Determine the [x, y] coordinate at the center of the cell enclosing the given text.  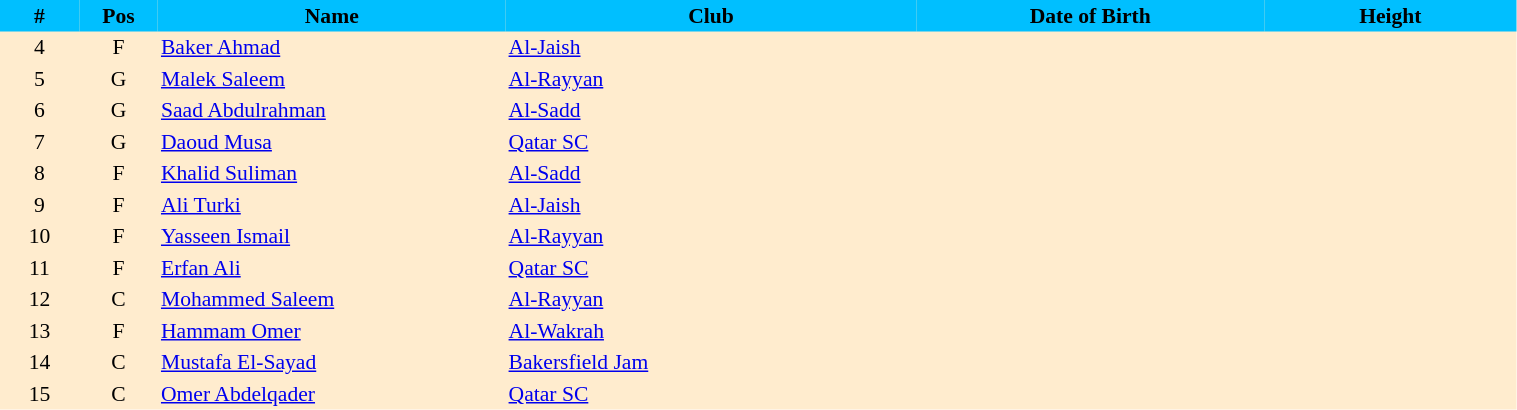
Ali Turki [332, 205]
Hammam Omer [332, 331]
11 [40, 268]
# [40, 16]
Mohammed Saleem [332, 300]
7 [40, 142]
9 [40, 205]
Al-Wakrah [712, 331]
Club [712, 16]
Mustafa El-Sayad [332, 362]
Baker Ahmad [332, 48]
Pos [118, 16]
14 [40, 362]
Yasseen Ismail [332, 236]
15 [40, 394]
Bakersfield Jam [712, 362]
13 [40, 331]
Date of Birth [1090, 16]
Malek Saleem [332, 79]
Height [1390, 16]
10 [40, 236]
Erfan Ali [332, 268]
4 [40, 48]
6 [40, 110]
Omer Abdelqader [332, 394]
Saad Abdulrahman [332, 110]
Khalid Suliman [332, 174]
Name [332, 16]
Daoud Musa [332, 142]
8 [40, 174]
12 [40, 300]
5 [40, 79]
